Provide the [X, Y] coordinate of the cell's center where the given text is located.  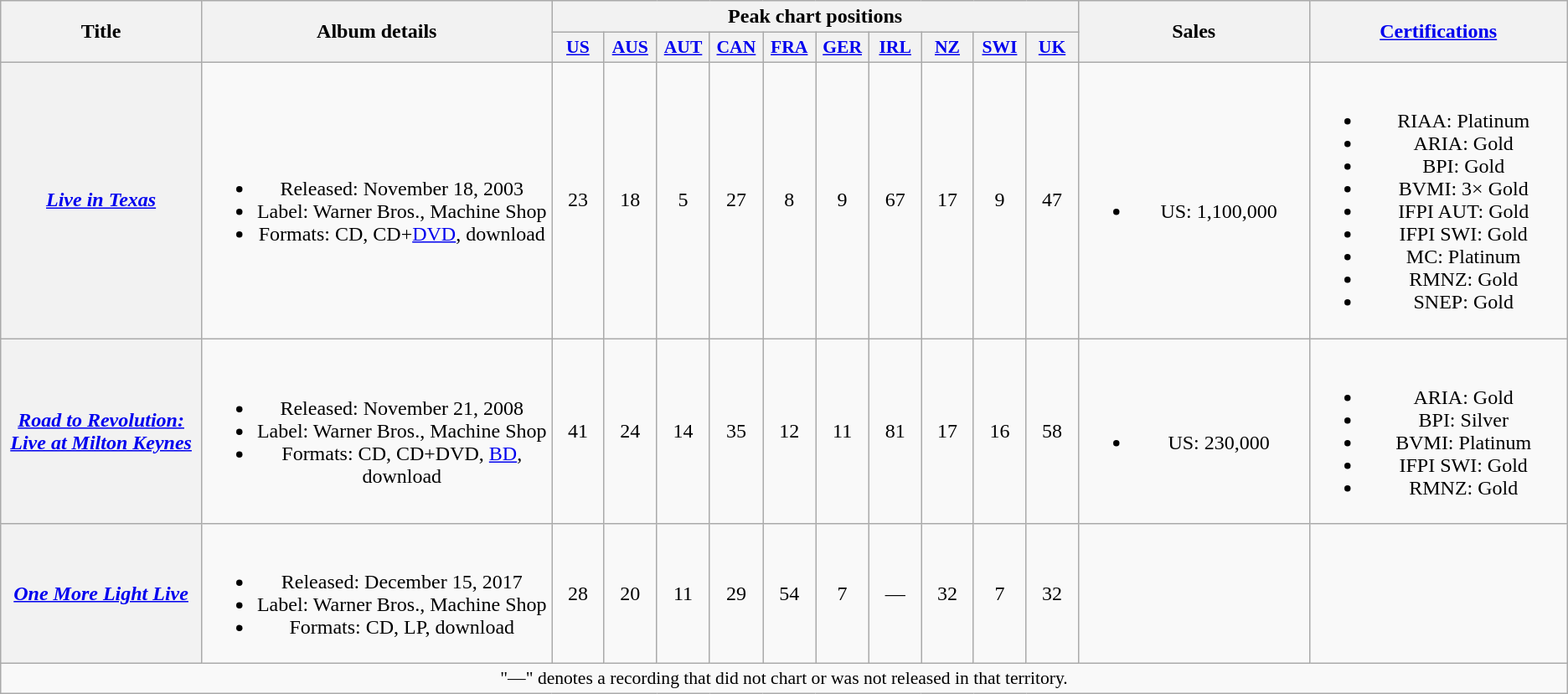
8 [789, 199]
67 [895, 199]
IRL [895, 48]
35 [735, 431]
27 [735, 199]
US [578, 48]
47 [1052, 199]
12 [789, 431]
FRA [789, 48]
Album details [377, 32]
Sales [1194, 32]
AUS [630, 48]
Certifications [1438, 32]
23 [578, 199]
CAN [735, 48]
Title [101, 32]
41 [578, 431]
RIAA: PlatinumARIA: GoldBPI: GoldBVMI: 3× GoldIFPI AUT: GoldIFPI SWI: GoldMC: PlatinumRMNZ: GoldSNEP: Gold [1438, 199]
AUT [683, 48]
14 [683, 431]
Released: December 15, 2017Label: Warner Bros., Machine ShopFormats: CD, LP, download [377, 593]
Released: November 18, 2003Label: Warner Bros., Machine ShopFormats: CD, CD+DVD, download [377, 199]
UK [1052, 48]
28 [578, 593]
29 [735, 593]
US: 230,000 [1194, 431]
54 [789, 593]
SWI [1000, 48]
ARIA: GoldBPI: SilverBVMI: PlatinumIFPI SWI: GoldRMNZ: Gold [1438, 431]
5 [683, 199]
81 [895, 431]
Road to Revolution:Live at Milton Keynes [101, 431]
16 [1000, 431]
— [895, 593]
Peak chart positions [815, 17]
US: 1,100,000 [1194, 199]
20 [630, 593]
Released: November 21, 2008Label: Warner Bros., Machine ShopFormats: CD, CD+DVD, BD, download [377, 431]
18 [630, 199]
24 [630, 431]
GER [843, 48]
"—" denotes a recording that did not chart or was not released in that territory. [784, 679]
58 [1052, 431]
Live in Texas [101, 199]
NZ [947, 48]
One More Light Live [101, 593]
